Pinpoint the cell where the given text exists, returning its [x, y] midpoint coordinate. 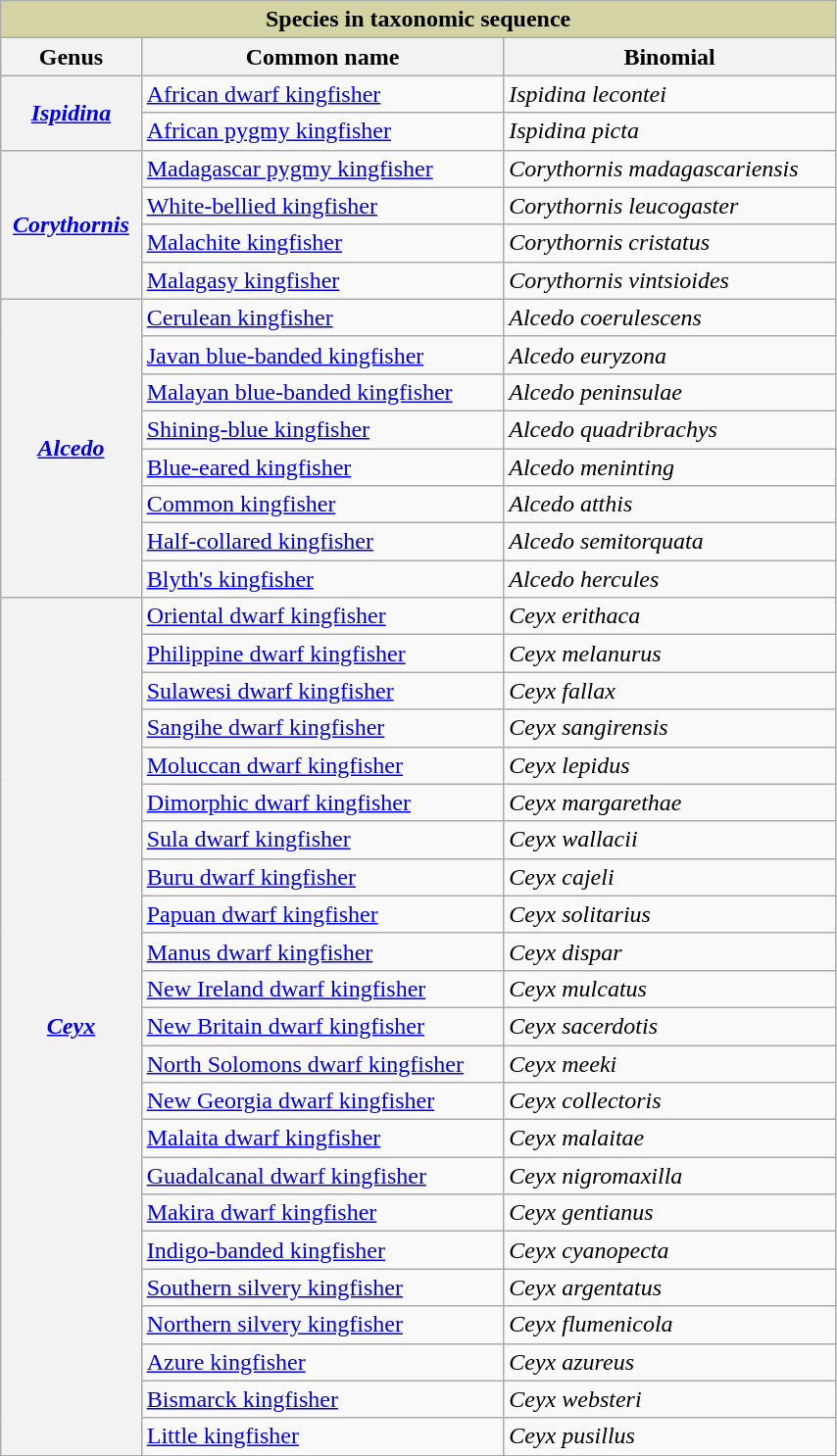
Sulawesi dwarf kingfisher [322, 691]
Manus dwarf kingfisher [322, 951]
Ceyx fallax [670, 691]
African pygmy kingfisher [322, 131]
Papuan dwarf kingfisher [322, 914]
Malagasy kingfisher [322, 280]
Ceyx wallacii [670, 840]
Ceyx lepidus [670, 765]
Ceyx meeki [670, 1063]
Cerulean kingfisher [322, 317]
Makira dwarf kingfisher [322, 1213]
Ceyx azureus [670, 1362]
Corythornis [71, 224]
White-bellied kingfisher [322, 206]
Alcedo quadribrachys [670, 429]
Alcedo [71, 448]
Ceyx websteri [670, 1399]
Bismarck kingfisher [322, 1399]
Malayan blue-banded kingfisher [322, 392]
Ispidina [71, 113]
African dwarf kingfisher [322, 94]
Buru dwarf kingfisher [322, 877]
Alcedo semitorquata [670, 542]
Alcedo peninsulae [670, 392]
Ceyx flumenicola [670, 1325]
Ceyx sangirensis [670, 728]
New Georgia dwarf kingfisher [322, 1101]
Common kingfisher [322, 505]
Ispidina lecontei [670, 94]
Ceyx solitarius [670, 914]
Ceyx gentianus [670, 1213]
Ceyx sacerdotis [670, 1026]
New Britain dwarf kingfisher [322, 1026]
Ceyx dispar [670, 951]
Northern silvery kingfisher [322, 1325]
Malaita dwarf kingfisher [322, 1139]
Dimorphic dwarf kingfisher [322, 802]
Indigo-banded kingfisher [322, 1250]
Species in taxonomic sequence [418, 20]
Common name [322, 57]
Half-collared kingfisher [322, 542]
Moluccan dwarf kingfisher [322, 765]
North Solomons dwarf kingfisher [322, 1063]
Ceyx melanurus [670, 654]
New Ireland dwarf kingfisher [322, 989]
Ceyx margarethae [670, 802]
Ispidina picta [670, 131]
Blue-eared kingfisher [322, 467]
Oriental dwarf kingfisher [322, 616]
Corythornis cristatus [670, 243]
Binomial [670, 57]
Little kingfisher [322, 1436]
Alcedo euryzona [670, 355]
Corythornis vintsioides [670, 280]
Shining-blue kingfisher [322, 429]
Ceyx cajeli [670, 877]
Malachite kingfisher [322, 243]
Madagascar pygmy kingfisher [322, 169]
Ceyx [71, 1027]
Javan blue-banded kingfisher [322, 355]
Alcedo meninting [670, 467]
Ceyx mulcatus [670, 989]
Ceyx argentatus [670, 1287]
Guadalcanal dwarf kingfisher [322, 1176]
Ceyx cyanopecta [670, 1250]
Alcedo coerulescens [670, 317]
Azure kingfisher [322, 1362]
Ceyx erithaca [670, 616]
Sula dwarf kingfisher [322, 840]
Alcedo hercules [670, 579]
Corythornis leucogaster [670, 206]
Sangihe dwarf kingfisher [322, 728]
Southern silvery kingfisher [322, 1287]
Philippine dwarf kingfisher [322, 654]
Ceyx collectoris [670, 1101]
Corythornis madagascariensis [670, 169]
Genus [71, 57]
Ceyx pusillus [670, 1436]
Alcedo atthis [670, 505]
Ceyx nigromaxilla [670, 1176]
Blyth's kingfisher [322, 579]
Ceyx malaitae [670, 1139]
